Scan for the cell matching the given text and deliver its [x, y] coordinate at center. 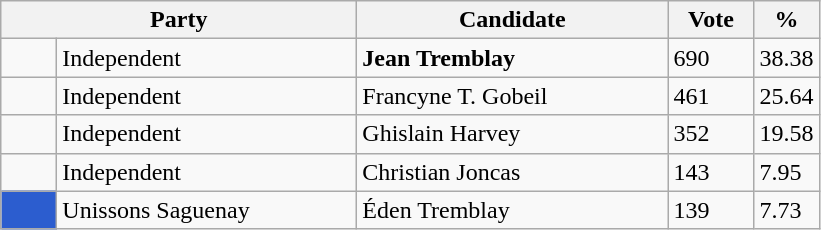
143 [711, 172]
7.73 [786, 210]
Francyne T. Gobeil [512, 96]
461 [711, 96]
Ghislain Harvey [512, 134]
139 [711, 210]
352 [711, 134]
Éden Tremblay [512, 210]
Party [179, 20]
Christian Joncas [512, 172]
Jean Tremblay [512, 58]
% [786, 20]
Candidate [512, 20]
25.64 [786, 96]
Unissons Saguenay [207, 210]
Vote [711, 20]
690 [711, 58]
7.95 [786, 172]
38.38 [786, 58]
19.58 [786, 134]
